For the text-containing cell, return its midpoint in [x, y] coordinate format. 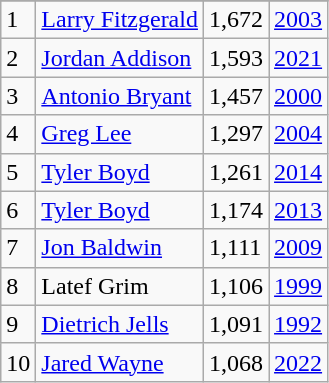
1,068 [236, 362]
2 [18, 58]
Larry Fitzgerald [120, 20]
1999 [298, 286]
2014 [298, 172]
1 [18, 20]
1,457 [236, 96]
1,672 [236, 20]
2000 [298, 96]
2022 [298, 362]
Jon Baldwin [120, 248]
Antonio Bryant [120, 96]
1992 [298, 324]
Greg Lee [120, 134]
6 [18, 210]
2013 [298, 210]
1,091 [236, 324]
Latef Grim [120, 286]
1,261 [236, 172]
2003 [298, 20]
4 [18, 134]
2009 [298, 248]
1,593 [236, 58]
2004 [298, 134]
1,111 [236, 248]
8 [18, 286]
1,174 [236, 210]
3 [18, 96]
Jared Wayne [120, 362]
1,106 [236, 286]
2021 [298, 58]
Jordan Addison [120, 58]
5 [18, 172]
9 [18, 324]
10 [18, 362]
Dietrich Jells [120, 324]
1,297 [236, 134]
7 [18, 248]
